Return (x, y) of the center of cell containing provided text 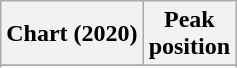
Chart (2020) (72, 34)
Peakposition (189, 34)
